Find where the given text appears and provide that cell's center as (X, Y) coordinate. 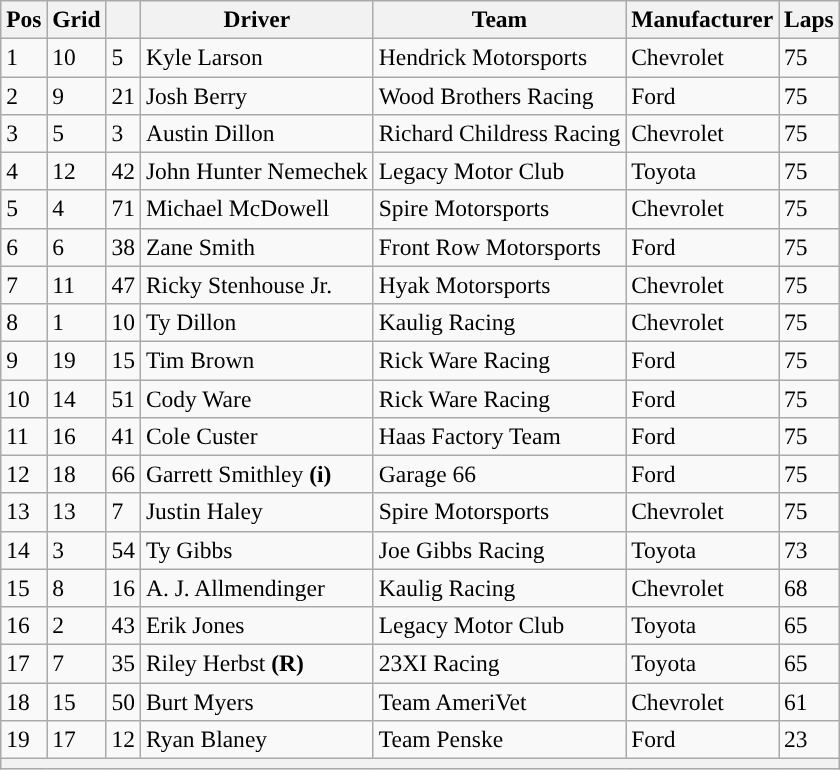
Ty Gibbs (256, 550)
Driver (256, 19)
Joe Gibbs Racing (499, 550)
Kyle Larson (256, 57)
Laps (810, 19)
Burt Myers (256, 701)
A. J. Allmendinger (256, 588)
Josh Berry (256, 95)
71 (123, 209)
John Hunter Nemechek (256, 171)
35 (123, 663)
Erik Jones (256, 625)
43 (123, 625)
23XI Racing (499, 663)
Cole Custer (256, 436)
21 (123, 95)
Grid (76, 19)
38 (123, 247)
50 (123, 701)
73 (810, 550)
41 (123, 436)
Front Row Motorsports (499, 247)
Austin Dillon (256, 133)
Wood Brothers Racing (499, 95)
61 (810, 701)
Pos (24, 19)
Haas Factory Team (499, 436)
Hendrick Motorsports (499, 57)
Michael McDowell (256, 209)
Garage 66 (499, 474)
Team AmeriVet (499, 701)
Zane Smith (256, 247)
Garrett Smithley (i) (256, 474)
Hyak Motorsports (499, 285)
66 (123, 474)
Justin Haley (256, 512)
51 (123, 398)
Team Penske (499, 739)
Ty Dillon (256, 322)
Ricky Stenhouse Jr. (256, 285)
Tim Brown (256, 360)
Ryan Blaney (256, 739)
Riley Herbst (R) (256, 663)
Cody Ware (256, 398)
68 (810, 588)
23 (810, 739)
Manufacturer (702, 19)
Richard Childress Racing (499, 133)
47 (123, 285)
42 (123, 171)
54 (123, 550)
Team (499, 19)
